Detect which cell encompasses the target text, then output its (X, Y) center coordinate. 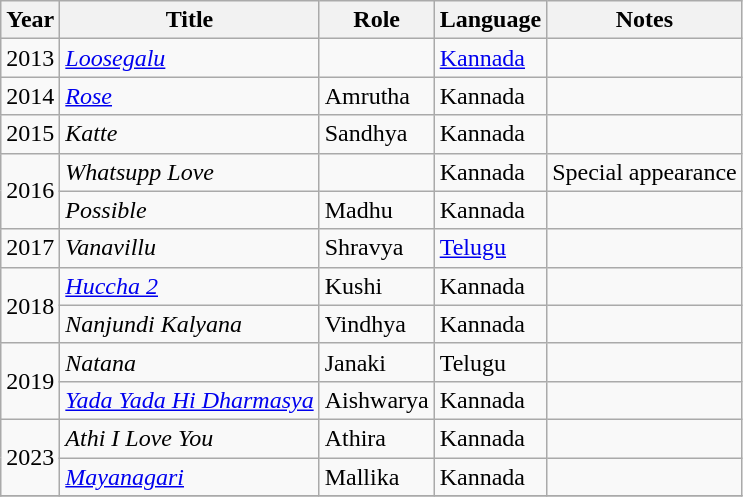
Sandhya (376, 134)
2018 (30, 305)
2017 (30, 248)
Mayanagari (190, 477)
Vindhya (376, 324)
Athira (376, 438)
Amrutha (376, 96)
Rose (190, 96)
Katte (190, 134)
2019 (30, 381)
Kushi (376, 286)
Athi I Love You (190, 438)
Possible (190, 210)
Nanjundi Kalyana (190, 324)
Special appearance (645, 172)
2013 (30, 58)
Janaki (376, 362)
Language (490, 20)
Vanavillu (190, 248)
Shravya (376, 248)
2016 (30, 191)
Aishwarya (376, 400)
2015 (30, 134)
Year (30, 20)
2023 (30, 457)
Title (190, 20)
Huccha 2 (190, 286)
Role (376, 20)
Loosegalu (190, 58)
Natana (190, 362)
Madhu (376, 210)
Whatsupp Love (190, 172)
Mallika (376, 477)
Notes (645, 20)
2014 (30, 96)
Yada Yada Hi Dharmasya (190, 400)
